Output the [X, Y] coordinate of the center of the cell containing the given text.  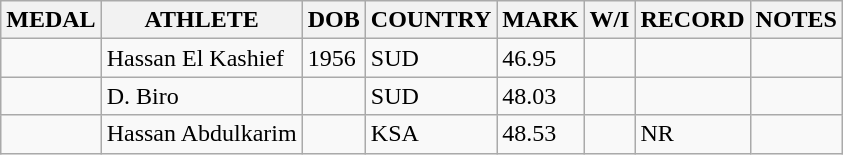
NOTES [796, 20]
KSA [431, 134]
Hassan El Kashief [202, 58]
48.53 [540, 134]
48.03 [540, 96]
RECORD [692, 20]
46.95 [540, 58]
Hassan Abdulkarim [202, 134]
COUNTRY [431, 20]
1956 [334, 58]
MARK [540, 20]
ATHLETE [202, 20]
D. Biro [202, 96]
DOB [334, 20]
NR [692, 134]
W/I [610, 20]
MEDAL [51, 20]
